For the text-containing cell, return its midpoint in [x, y] coordinate format. 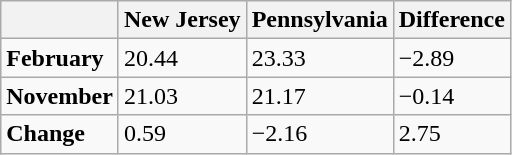
New Jersey [182, 20]
21.03 [182, 96]
−2.89 [452, 58]
February [60, 58]
0.59 [182, 134]
20.44 [182, 58]
Difference [452, 20]
21.17 [320, 96]
−0.14 [452, 96]
23.33 [320, 58]
Change [60, 134]
Pennsylvania [320, 20]
2.75 [452, 134]
November [60, 96]
−2.16 [320, 134]
